Detect which cell encompasses the target text, then output its [X, Y] center coordinate. 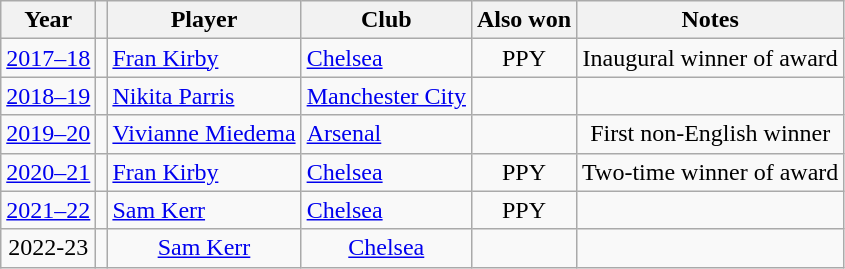
Manchester City [386, 96]
2020–21 [48, 172]
2022-23 [48, 248]
2021–22 [48, 210]
Year [48, 20]
First non-English winner [710, 134]
Notes [710, 20]
Inaugural winner of award [710, 58]
Arsenal [386, 134]
Also won [524, 20]
2019–20 [48, 134]
2017–18 [48, 58]
Nikita Parris [204, 96]
2018–19 [48, 96]
Two-time winner of award [710, 172]
Club [386, 20]
Vivianne Miedema [204, 134]
Player [204, 20]
